For the text-containing cell, return its midpoint in (X, Y) coordinate format. 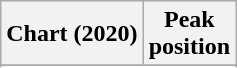
Peakposition (189, 34)
Chart (2020) (72, 34)
